Detect which cell encompasses the target text, then output its (X, Y) center coordinate. 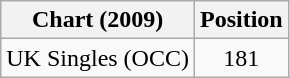
Position (241, 20)
UK Singles (OCC) (98, 58)
181 (241, 58)
Chart (2009) (98, 20)
